Extract the [X, Y] coordinate from the center of the cell holding the provided text.  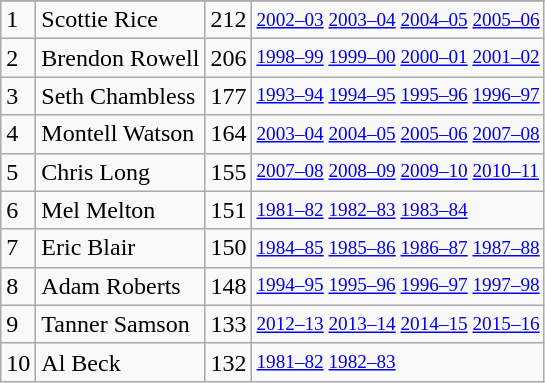
177 [228, 96]
6 [18, 210]
132 [228, 362]
5 [18, 172]
2003–04 2004–05 2005–06 2007–08 [398, 134]
1994–95 1995–96 1996–97 1997–98 [398, 286]
1984–85 1985–86 1986–87 1987–88 [398, 248]
164 [228, 134]
Al Beck [120, 362]
Eric Blair [120, 248]
155 [228, 172]
2002–03 2003–04 2004–05 2005–06 [398, 20]
7 [18, 248]
206 [228, 58]
1981–82 1982–83 1983–84 [398, 210]
1993–94 1994–95 1995–96 1996–97 [398, 96]
Tanner Samson [120, 324]
Seth Chambless [120, 96]
3 [18, 96]
148 [228, 286]
151 [228, 210]
1 [18, 20]
10 [18, 362]
4 [18, 134]
2012–13 2013–14 2014–15 2015–16 [398, 324]
1998–99 1999–00 2000–01 2001–02 [398, 58]
212 [228, 20]
Mel Melton [120, 210]
8 [18, 286]
9 [18, 324]
Chris Long [120, 172]
133 [228, 324]
2007–08 2008–09 2009–10 2010–11 [398, 172]
Scottie Rice [120, 20]
2 [18, 58]
Adam Roberts [120, 286]
1981–82 1982–83 [398, 362]
150 [228, 248]
Montell Watson [120, 134]
Brendon Rowell [120, 58]
